Detect which cell encompasses the target text, then output its [x, y] center coordinate. 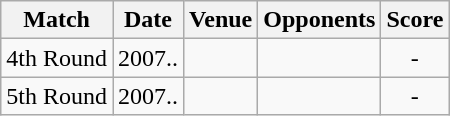
Venue [221, 20]
5th Round [57, 96]
Match [57, 20]
Date [148, 20]
Opponents [320, 20]
Score [415, 20]
4th Round [57, 58]
